For the text-containing cell, return its midpoint in [X, Y] coordinate format. 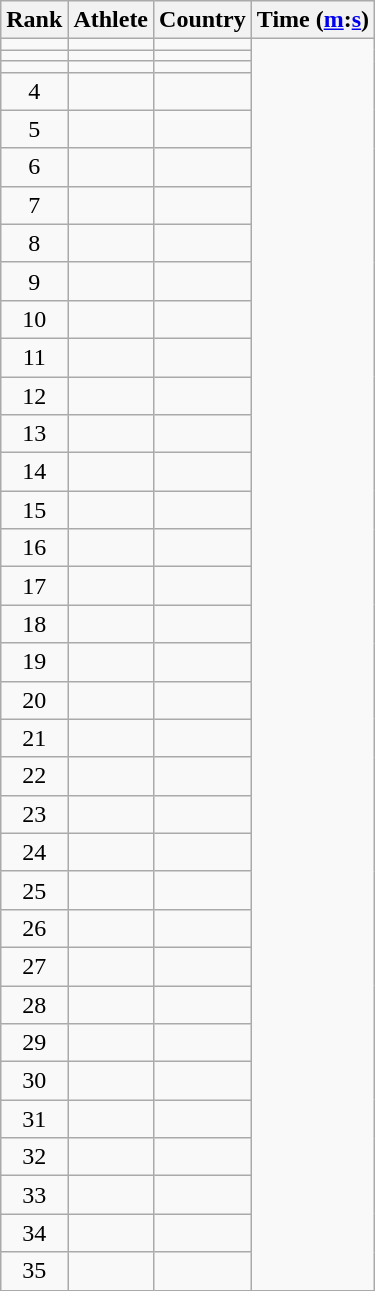
10 [34, 319]
16 [34, 548]
12 [34, 395]
29 [34, 1043]
35 [34, 1271]
Athlete [111, 20]
28 [34, 1005]
34 [34, 1233]
19 [34, 662]
4 [34, 91]
25 [34, 890]
22 [34, 776]
31 [34, 1119]
11 [34, 357]
14 [34, 472]
9 [34, 281]
Country [203, 20]
32 [34, 1157]
30 [34, 1081]
Rank [34, 20]
27 [34, 966]
23 [34, 814]
8 [34, 243]
18 [34, 624]
17 [34, 586]
Time (m:s) [312, 20]
6 [34, 167]
13 [34, 434]
7 [34, 205]
20 [34, 700]
24 [34, 852]
15 [34, 510]
21 [34, 738]
33 [34, 1195]
26 [34, 928]
5 [34, 129]
